From the cell containing the given text, extract its center point as [x, y] coordinate. 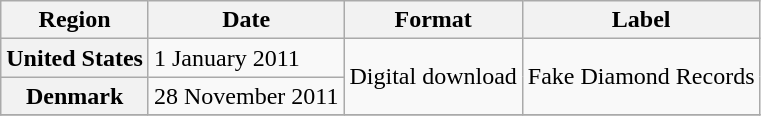
Format [433, 20]
Digital download [433, 77]
Fake Diamond Records [641, 77]
Label [641, 20]
Denmark [75, 96]
Region [75, 20]
1 January 2011 [246, 58]
Date [246, 20]
28 November 2011 [246, 96]
United States [75, 58]
